Provide the (x, y) coordinate of the cell's center where the given text is located.  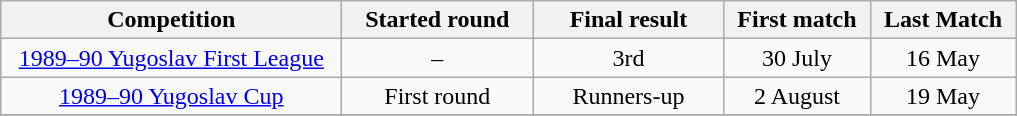
– (438, 58)
Last Match (943, 20)
30 July (797, 58)
Runners-up (628, 96)
2 August (797, 96)
First match (797, 20)
1989–90 Yugoslav First League (172, 58)
Competition (172, 20)
Started round (438, 20)
16 May (943, 58)
Final result (628, 20)
1989–90 Yugoslav Cup (172, 96)
3rd (628, 58)
19 May (943, 96)
First round (438, 96)
